Find where the given text appears and provide that cell's center as (X, Y) coordinate. 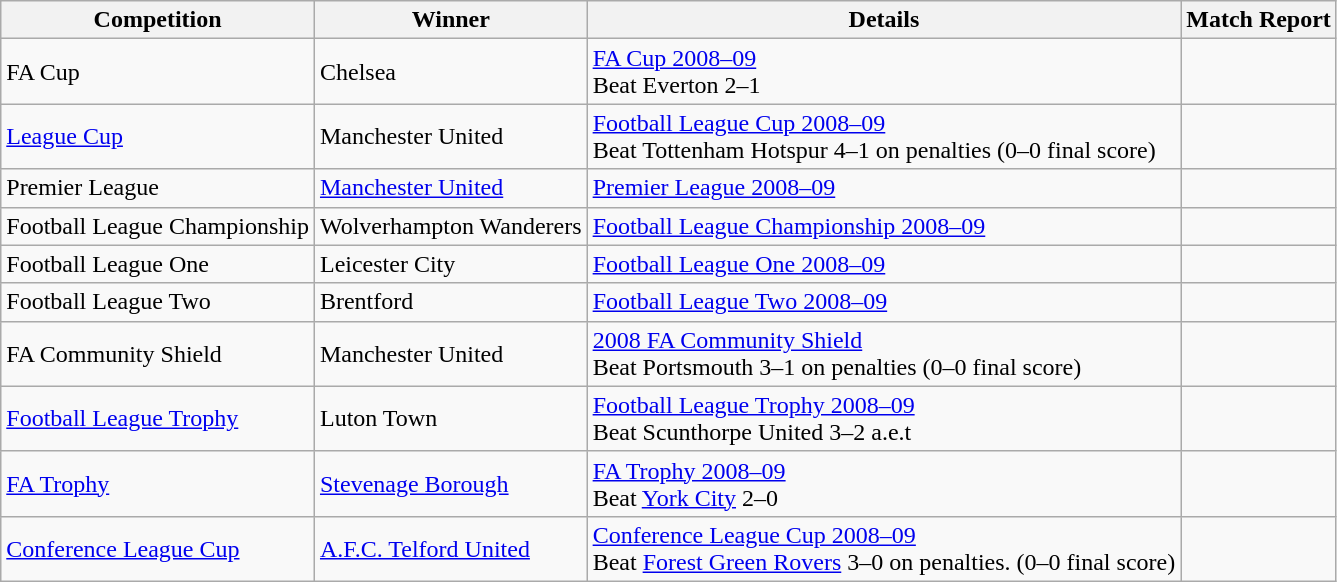
League Cup (158, 136)
Details (884, 20)
2008 FA Community ShieldBeat Portsmouth 3–1 on penalties (0–0 final score) (884, 354)
Football League Two (158, 302)
FA Community Shield (158, 354)
FA Trophy (158, 484)
Luton Town (450, 418)
Chelsea (450, 72)
Football League Cup 2008–09Beat Tottenham Hotspur 4–1 on penalties (0–0 final score) (884, 136)
Conference League Cup 2008–09Beat Forest Green Rovers 3–0 on penalties. (0–0 final score) (884, 548)
Winner (450, 20)
Football League Trophy (158, 418)
FA Trophy 2008–09Beat York City 2–0 (884, 484)
Brentford (450, 302)
Football League Championship (158, 226)
Premier League (158, 188)
Football League Championship 2008–09 (884, 226)
A.F.C. Telford United (450, 548)
Football League One 2008–09 (884, 264)
Competition (158, 20)
Football League One (158, 264)
Leicester City (450, 264)
Football League Trophy 2008–09Beat Scunthorpe United 3–2 a.e.t (884, 418)
Football League Two 2008–09 (884, 302)
FA Cup 2008–09Beat Everton 2–1 (884, 72)
Stevenage Borough (450, 484)
Conference League Cup (158, 548)
FA Cup (158, 72)
Match Report (1259, 20)
Wolverhampton Wanderers (450, 226)
Premier League 2008–09 (884, 188)
